Identify which cell holds the provided text, then report its [X, Y] central coordinate. 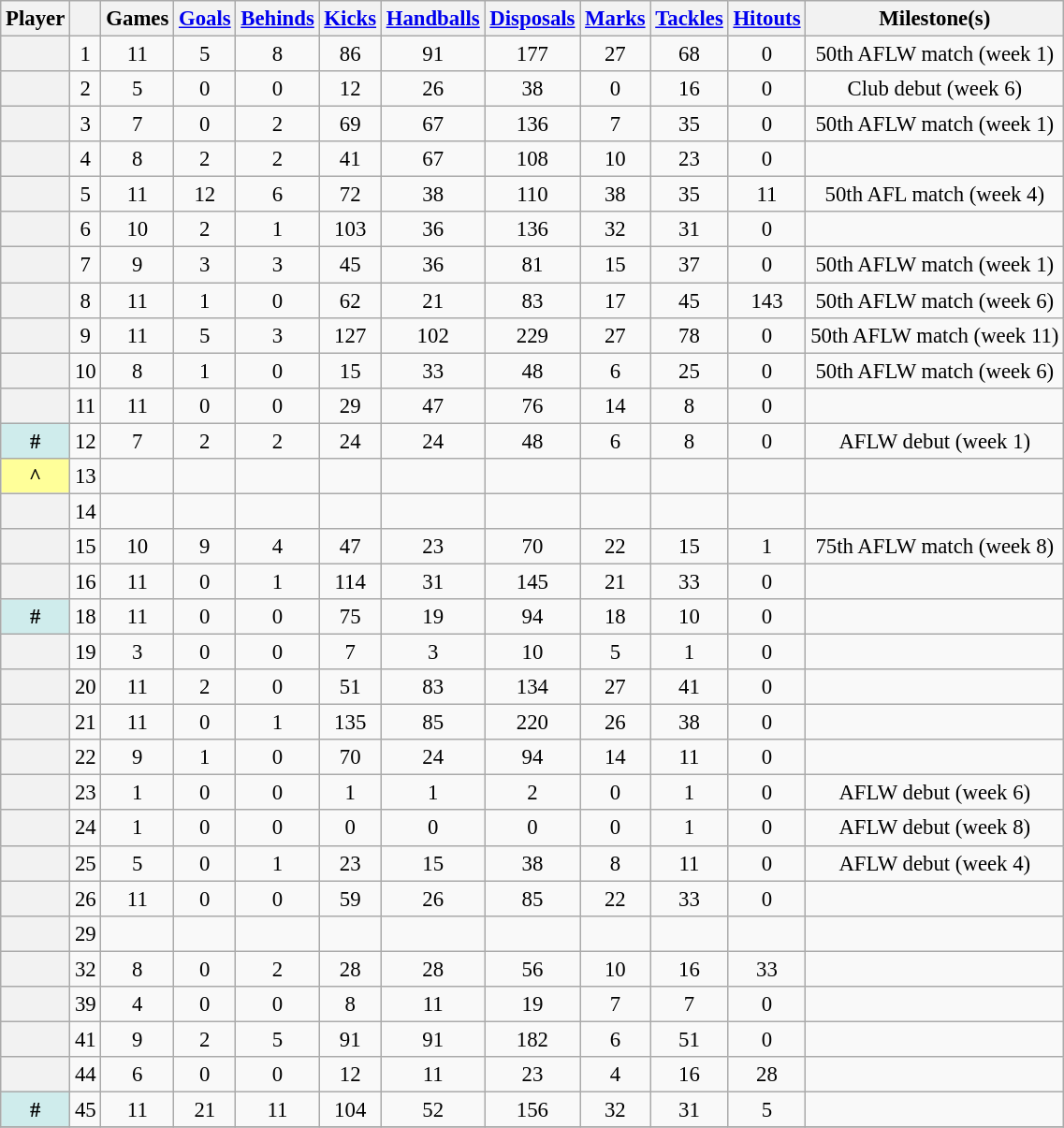
76 [532, 405]
50th AFLW match (week 11) [935, 335]
75th AFLW match (week 8) [935, 547]
20 [86, 687]
Club debut (week 6) [935, 89]
AFLW debut (week 4) [935, 863]
134 [532, 687]
17 [616, 300]
145 [532, 581]
72 [350, 195]
Goals [205, 19]
177 [532, 54]
Player [36, 19]
81 [532, 265]
37 [689, 265]
135 [350, 723]
62 [350, 300]
127 [350, 335]
114 [350, 581]
143 [767, 300]
86 [350, 54]
108 [532, 159]
220 [532, 723]
^ [36, 476]
110 [532, 195]
Kicks [350, 19]
Handballs [432, 19]
103 [350, 229]
182 [532, 1039]
104 [350, 1109]
Marks [616, 19]
102 [432, 335]
68 [689, 54]
52 [432, 1109]
AFLW debut (week 8) [935, 828]
229 [532, 335]
13 [86, 476]
AFLW debut (week 6) [935, 793]
59 [350, 899]
44 [86, 1075]
39 [86, 1004]
Milestone(s) [935, 19]
AFLW debut (week 1) [935, 441]
Behinds [277, 19]
50th AFL match (week 4) [935, 195]
56 [532, 969]
69 [350, 125]
156 [532, 1109]
Disposals [532, 19]
75 [350, 617]
Games [138, 19]
Tackles [689, 19]
Hitouts [767, 19]
78 [689, 335]
